For the text-containing cell, return its midpoint in (X, Y) coordinate format. 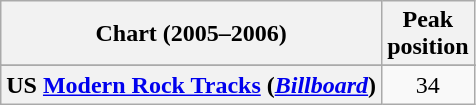
Chart (2005–2006) (192, 34)
Peakposition (428, 34)
34 (428, 85)
US Modern Rock Tracks (Billboard) (192, 85)
